Return the (X, Y) coordinate for the center point of the cell that contains the specified text.  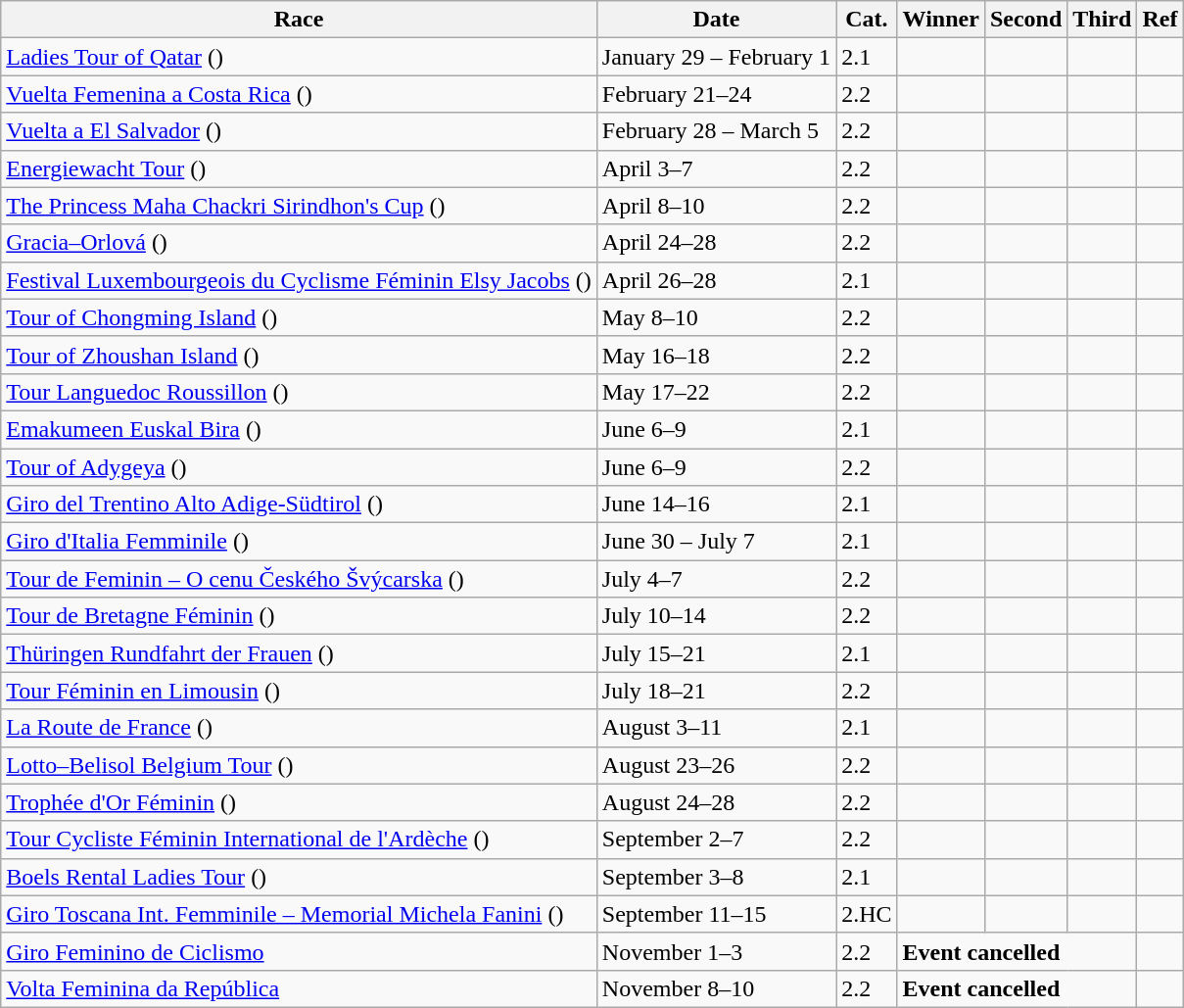
Gracia–Orlová () (300, 243)
August 23–26 (716, 765)
July 15–21 (716, 653)
May 8–10 (716, 317)
Tour Languedoc Roussillon () (300, 392)
Winner (940, 20)
The Princess Maha Chackri Sirindhon's Cup () (300, 206)
Vuelta Femenina a Costa Rica () (300, 94)
Date (716, 20)
Third (1103, 20)
April 8–10 (716, 206)
July 10–14 (716, 616)
August 24–28 (716, 802)
April 24–28 (716, 243)
Second (1025, 20)
November 8–10 (716, 988)
November 1–3 (716, 951)
Tour de Feminin – O cenu Českého Švýcarska () (300, 579)
Tour de Bretagne Féminin () (300, 616)
Festival Luxembourgeois du Cyclisme Féminin Elsy Jacobs () (300, 280)
September 2–7 (716, 840)
Cat. (867, 20)
April 3–7 (716, 168)
Emakumeen Euskal Bira () (300, 429)
Tour of Zhoushan Island () (300, 355)
February 28 – March 5 (716, 131)
Thüringen Rundfahrt der Frauen () (300, 653)
Vuelta a El Salvador () (300, 131)
Boels Rental Ladies Tour () (300, 877)
Race (300, 20)
July 4–7 (716, 579)
January 29 – February 1 (716, 57)
February 21–24 (716, 94)
June 14–16 (716, 504)
Trophée d'Or Féminin () (300, 802)
Tour of Chongming Island () (300, 317)
Tour Féminin en Limousin () (300, 691)
Ladies Tour of Qatar () (300, 57)
Energiewacht Tour () (300, 168)
Tour of Adygeya () (300, 467)
May 17–22 (716, 392)
September 11–15 (716, 914)
Lotto–Belisol Belgium Tour () (300, 765)
April 26–28 (716, 280)
Giro del Trentino Alto Adige-Südtirol () (300, 504)
July 18–21 (716, 691)
Volta Feminina da República (300, 988)
La Route de France () (300, 728)
Tour Cycliste Féminin International de l'Ardèche () (300, 840)
Ref (1160, 20)
Giro d'Italia Femminile () (300, 542)
Giro Feminino de Ciclismo (300, 951)
September 3–8 (716, 877)
Giro Toscana Int. Femminile – Memorial Michela Fanini () (300, 914)
June 30 – July 7 (716, 542)
May 16–18 (716, 355)
2.HC (867, 914)
August 3–11 (716, 728)
